Capture the cell that displays the provided text and extract its [x, y] central coordinate. 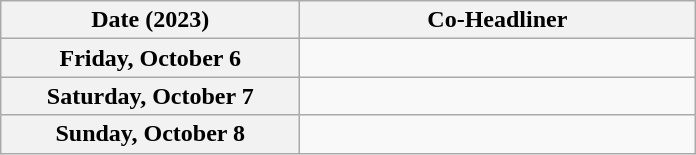
Sunday, October 8 [150, 134]
Co-Headliner [498, 20]
Date (2023) [150, 20]
Saturday, October 7 [150, 96]
Friday, October 6 [150, 58]
